Determine the [x, y] coordinate at the center of the cell enclosing the given text.  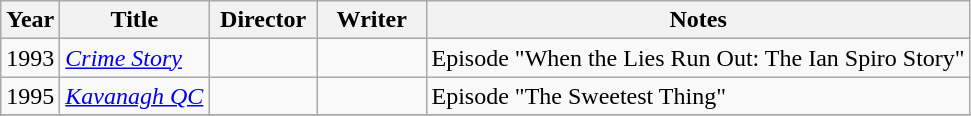
Title [134, 20]
1995 [30, 96]
Director [264, 20]
Episode "The Sweetest Thing" [698, 96]
Kavanagh QC [134, 96]
Episode "When the Lies Run Out: The Ian Spiro Story" [698, 58]
Writer [372, 20]
Crime Story [134, 58]
Notes [698, 20]
1993 [30, 58]
Year [30, 20]
